Extract the (X, Y) coordinate from the center of the cell holding the provided text.  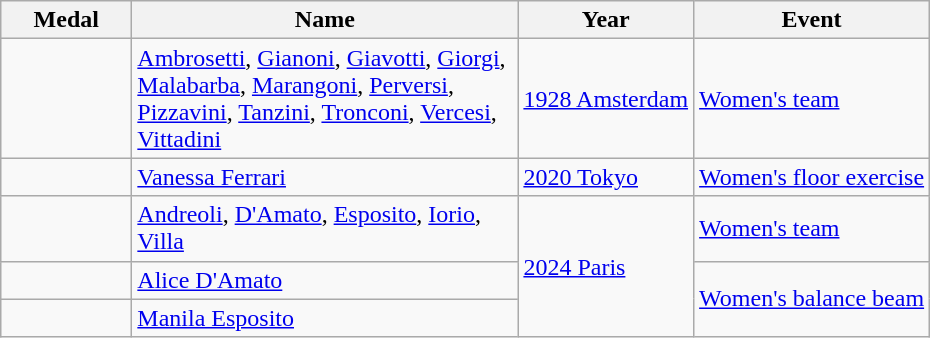
2024 Paris (606, 266)
Women's floor exercise (812, 177)
Event (812, 20)
Medal (66, 20)
Name (325, 20)
2020 Tokyo (606, 177)
Andreoli, D'Amato, Esposito, Iorio, Villa (325, 228)
Women's balance beam (812, 299)
Vanessa Ferrari (325, 177)
Ambrosetti, Gianoni, Giavotti, Giorgi, Malabarba, Marangoni, Perversi, Pizzavini, Tanzini, Tronconi, Vercesi, Vittadini (325, 98)
Manila Esposito (325, 318)
Year (606, 20)
Alice D'Amato (325, 280)
1928 Amsterdam (606, 98)
